Detect which cell encompasses the target text, then output its (X, Y) center coordinate. 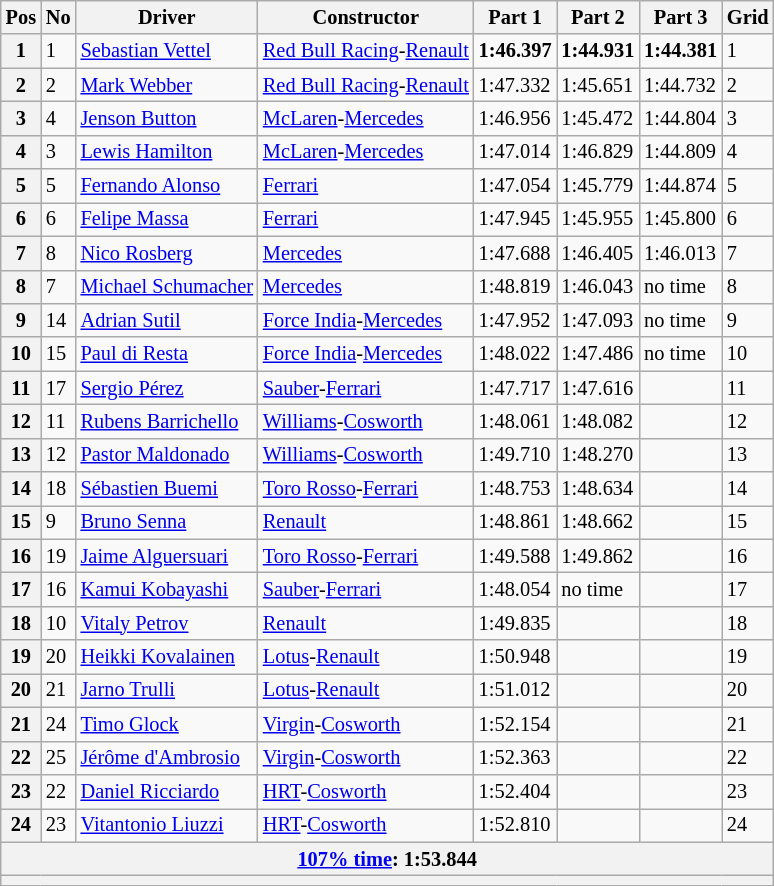
Part 2 (598, 17)
Paul di Resta (167, 354)
1:44.874 (680, 186)
Daniel Ricciardo (167, 791)
Sebastian Vettel (167, 51)
Sergio Pérez (167, 388)
1:48.662 (598, 522)
Lewis Hamilton (167, 152)
Rubens Barrichello (167, 421)
1:52.363 (516, 758)
1:51.012 (516, 690)
1:48.054 (516, 589)
Michael Schumacher (167, 287)
1:52.404 (516, 791)
1:48.022 (516, 354)
1:48.861 (516, 522)
Nico Rosberg (167, 253)
Jaime Alguersuari (167, 556)
No (58, 17)
1:52.810 (516, 825)
Jenson Button (167, 118)
Vitantonio Liuzzi (167, 825)
1:47.093 (598, 320)
1:46.405 (598, 253)
1:47.014 (516, 152)
1:48.819 (516, 287)
1:47.054 (516, 186)
1:44.381 (680, 51)
Vitaly Petrov (167, 623)
Pastor Maldonado (167, 455)
Part 1 (516, 17)
Sébastien Buemi (167, 489)
1:48.061 (516, 421)
Adrian Sutil (167, 320)
Part 3 (680, 17)
Bruno Senna (167, 522)
Pos (21, 17)
1:49.710 (516, 455)
1:47.688 (516, 253)
Jarno Trulli (167, 690)
1:45.779 (598, 186)
1:48.634 (598, 489)
1:48.753 (516, 489)
1:49.862 (598, 556)
1:46.013 (680, 253)
1:50.948 (516, 657)
25 (58, 758)
1:47.486 (598, 354)
1:46.829 (598, 152)
1:45.955 (598, 219)
Fernando Alonso (167, 186)
1:44.931 (598, 51)
1:48.082 (598, 421)
1:46.397 (516, 51)
Kamui Kobayashi (167, 589)
1:44.804 (680, 118)
1:46.956 (516, 118)
1:46.043 (598, 287)
1:47.717 (516, 388)
Grid (748, 17)
1:49.835 (516, 623)
1:52.154 (516, 724)
Heikki Kovalainen (167, 657)
1:47.616 (598, 388)
1:44.809 (680, 152)
Timo Glock (167, 724)
1:47.952 (516, 320)
1:47.332 (516, 85)
1:45.800 (680, 219)
1:44.732 (680, 85)
Driver (167, 17)
Mark Webber (167, 85)
1:48.270 (598, 455)
1:45.472 (598, 118)
1:49.588 (516, 556)
1:47.945 (516, 219)
Jérôme d'Ambrosio (167, 758)
1:45.651 (598, 85)
Felipe Massa (167, 219)
107% time: 1:53.844 (388, 859)
Constructor (366, 17)
